Pinpoint the cell where the given text exists, returning its (X, Y) midpoint coordinate. 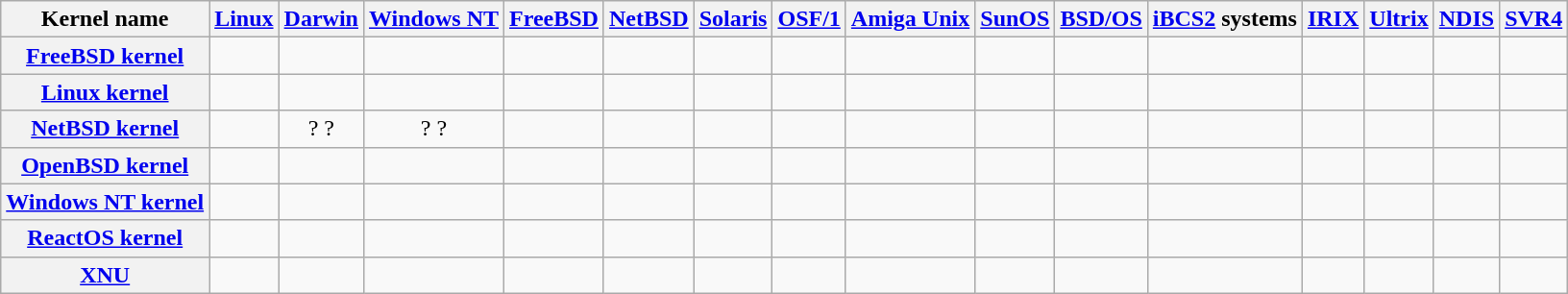
NetBSD kernel (106, 129)
iBCS2 systems (1224, 19)
BSD/OS (1101, 19)
SunOS (1015, 19)
OpenBSD kernel (106, 165)
Darwin (321, 19)
NetBSD (649, 19)
FreeBSD (554, 19)
XNU (106, 275)
Ultrix (1399, 19)
Linux (244, 19)
ReactOS kernel (106, 238)
NDIS (1466, 19)
SVR4 (1533, 19)
OSF/1 (809, 19)
Solaris (733, 19)
Linux kernel (106, 92)
FreeBSD kernel (106, 56)
Windows NT (433, 19)
Kernel name (106, 19)
Amiga Unix (910, 19)
Windows NT kernel (106, 202)
IRIX (1333, 19)
